Scan for the cell matching the given text and deliver its (x, y) coordinate at center. 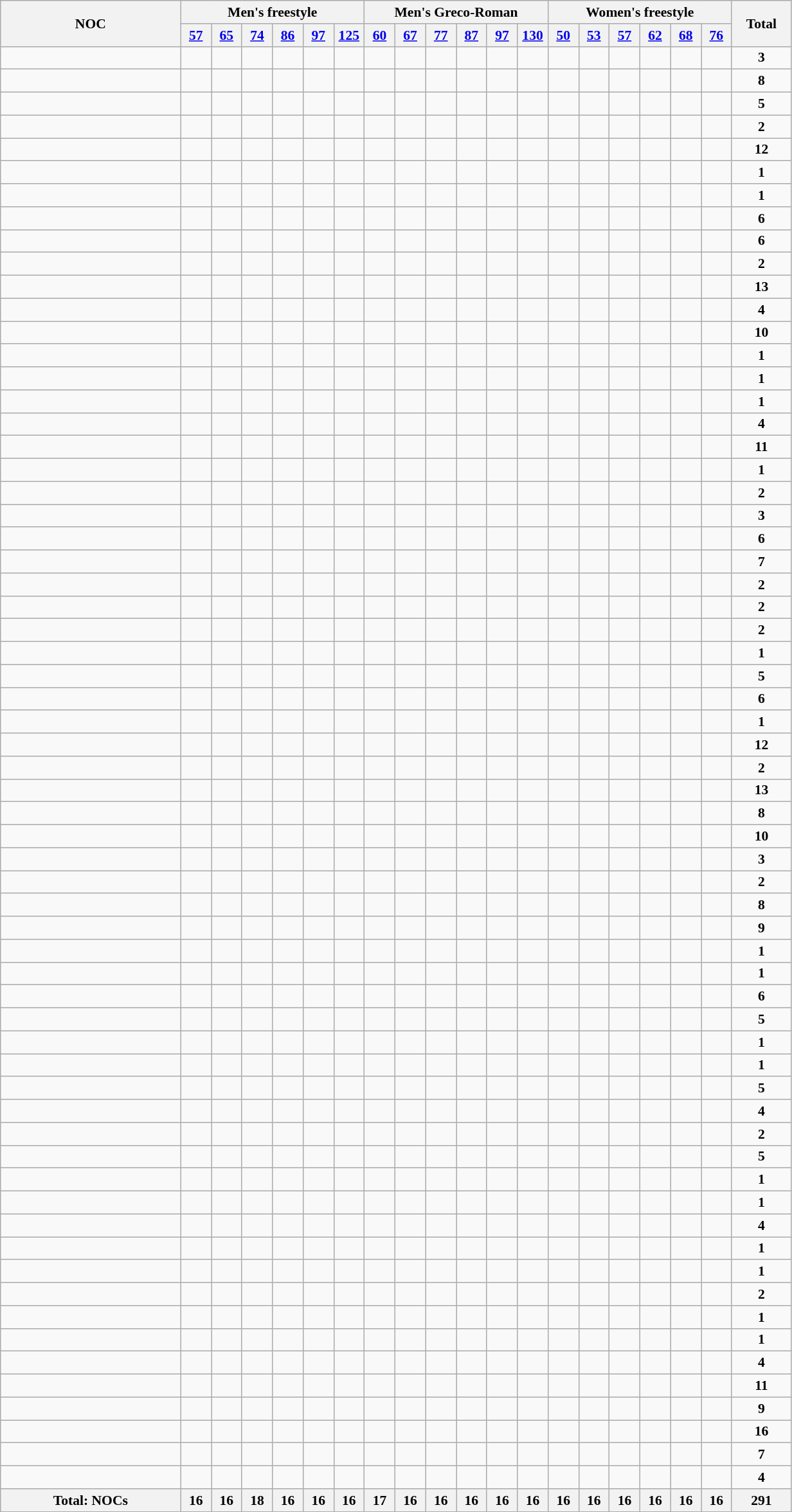
Women's freestyle (640, 12)
Men's Greco-Roman (456, 12)
NOC (91, 23)
68 (686, 35)
62 (655, 35)
67 (410, 35)
130 (533, 35)
76 (716, 35)
291 (761, 1500)
Total: NOCs (91, 1500)
17 (380, 1500)
60 (380, 35)
18 (257, 1500)
Total (761, 23)
87 (472, 35)
Men's freestyle (273, 12)
125 (349, 35)
53 (594, 35)
50 (563, 35)
86 (288, 35)
65 (226, 35)
77 (441, 35)
74 (257, 35)
